Output the (X, Y) coordinate of the center of the cell containing the given text.  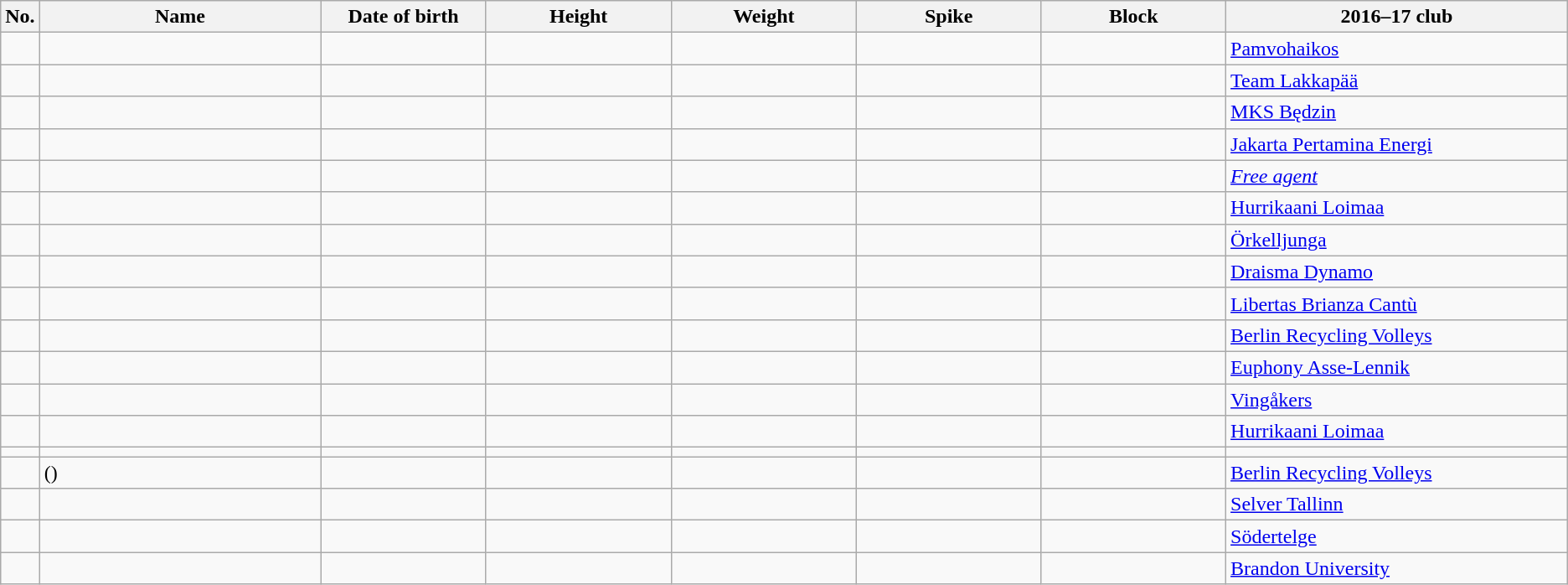
Vingåkers (1397, 400)
Södertelge (1397, 536)
Örkelljunga (1397, 240)
Name (180, 17)
Libertas Brianza Cantù (1397, 303)
Spike (948, 17)
() (180, 473)
Brandon University (1397, 568)
Team Lakkapää (1397, 80)
Date of birth (404, 17)
Free agent (1397, 176)
Draisma Dynamo (1397, 272)
2016–17 club (1397, 17)
Block (1134, 17)
No. (20, 17)
Height (578, 17)
MKS Będzin (1397, 112)
Selver Tallinn (1397, 505)
Pamvohaikos (1397, 49)
Jakarta Pertamina Energi (1397, 144)
Euphony Asse-Lennik (1397, 367)
Weight (764, 17)
